Extract the (X, Y) coordinate from the center of the cell holding the provided text.  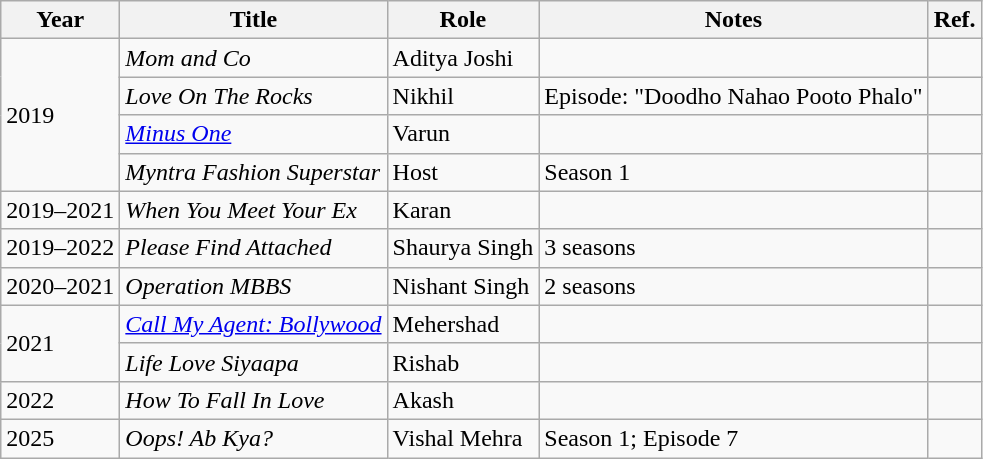
2022 (60, 400)
Mehershad (463, 324)
2019–2022 (60, 248)
Season 1 (734, 172)
Akash (463, 400)
Episode: "Doodho Nahao Pooto Phalo" (734, 96)
Mom and Co (254, 58)
Aditya Joshi (463, 58)
When You Meet Your Ex (254, 210)
How To Fall In Love (254, 400)
Love On The Rocks (254, 96)
Host (463, 172)
Life Love Siyaapa (254, 362)
3 seasons (734, 248)
2 seasons (734, 286)
2020–2021 (60, 286)
Varun (463, 134)
Title (254, 20)
Nikhil (463, 96)
Vishal Mehra (463, 438)
Shaurya Singh (463, 248)
Year (60, 20)
Operation MBBS (254, 286)
Ref. (954, 20)
2019–2021 (60, 210)
Minus One (254, 134)
2021 (60, 343)
Season 1; Episode 7 (734, 438)
Oops! Ab Kya? (254, 438)
Nishant Singh (463, 286)
Role (463, 20)
2019 (60, 115)
2025 (60, 438)
Notes (734, 20)
Call My Agent: Bollywood (254, 324)
Karan (463, 210)
Myntra Fashion Superstar (254, 172)
Rishab (463, 362)
Please Find Attached (254, 248)
